Pinpoint the cell where the given text exists, returning its [x, y] midpoint coordinate. 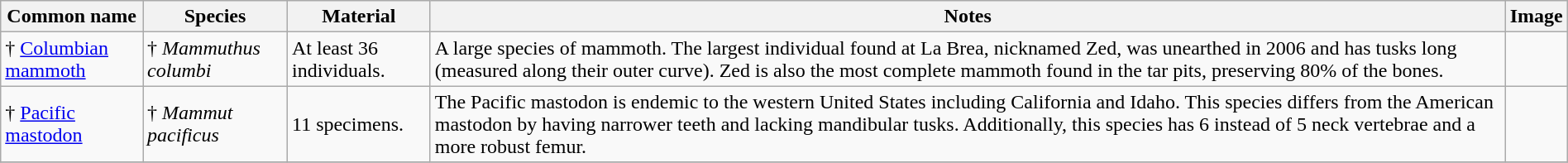
11 specimens. [359, 124]
Species [215, 17]
† Mammuthus columbi [215, 60]
Material [359, 17]
At least 36 individuals. [359, 60]
Image [1537, 17]
† Pacific mastodon [72, 124]
† Columbian mammoth [72, 60]
Common name [72, 17]
† Mammut pacificus [215, 124]
Notes [968, 17]
